Extract the (X, Y) coordinate from the center of the cell holding the provided text.  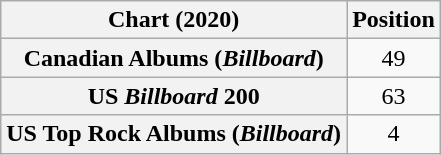
63 (394, 96)
US Top Rock Albums (Billboard) (174, 134)
Chart (2020) (174, 20)
US Billboard 200 (174, 96)
4 (394, 134)
49 (394, 58)
Canadian Albums (Billboard) (174, 58)
Position (394, 20)
